Pinpoint the cell where the given text exists, returning its [x, y] midpoint coordinate. 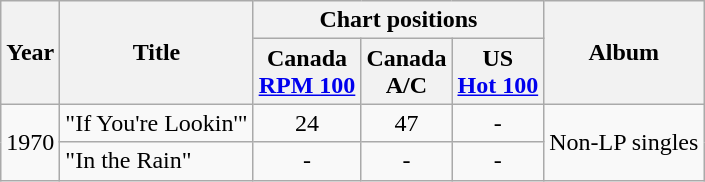
24 [307, 123]
Album [624, 52]
"In the Rain" [156, 161]
47 [406, 123]
Canada A/C [406, 72]
1970 [30, 142]
Non-LP singles [624, 142]
Year [30, 52]
Title [156, 52]
US Hot 100 [498, 72]
Chart positions [398, 20]
Canada RPM 100 [307, 72]
"If You're Lookin'" [156, 123]
